From the cell containing the given text, extract its center point as [X, Y] coordinate. 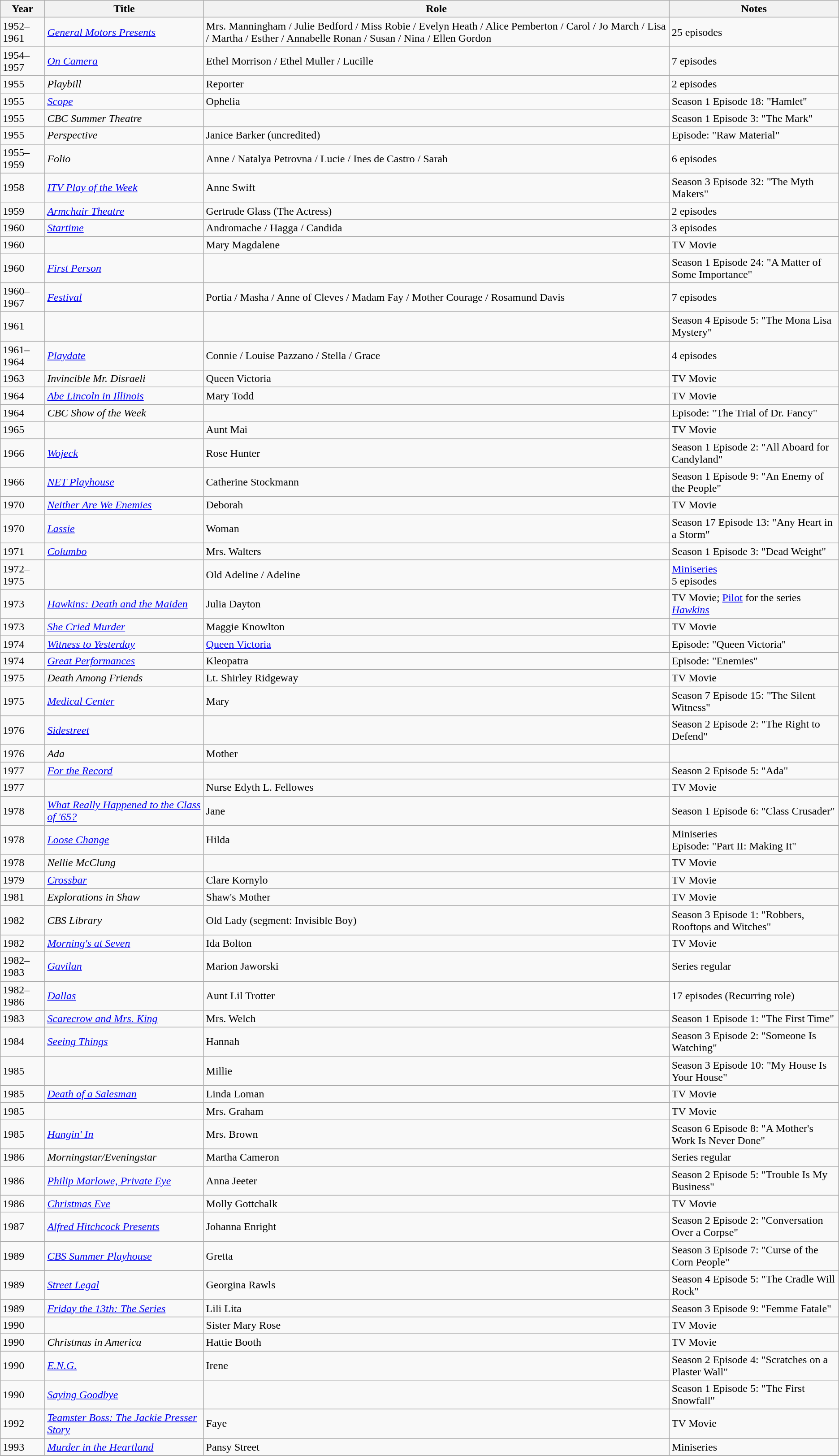
Johanna Enright [437, 1226]
Shaw's Mother [437, 897]
Marion Jaworski [437, 966]
Rose Hunter [437, 453]
Death of a Salesman [124, 1094]
Season 3 Episode 32: "The Myth Makers" [754, 187]
Hilda [437, 840]
Hannah [437, 1042]
Jane [437, 810]
Molly Gottchalk [437, 1204]
CBS Library [124, 920]
Mrs. Graham [437, 1111]
Sidestreet [124, 731]
Season 6 Episode 8: "A Mother's Work Is Never Done" [754, 1134]
Role [437, 9]
Folio [124, 159]
Episode: "Queen Victoria" [754, 644]
1983 [22, 1019]
Season 2 Episode 5: "Trouble Is My Business" [754, 1181]
1981 [22, 897]
1958 [22, 187]
Columbo [124, 551]
Title [124, 9]
1960–1967 [22, 298]
Dallas [124, 995]
Episode: "The Trial of Dr. Fancy" [754, 413]
Teamster Boss: The Jackie Presser Story [124, 1424]
Season 2 Episode 4: "Scratches on a Plaster Wall" [754, 1365]
ITV Play of the Week [124, 187]
Explorations in Shaw [124, 897]
Season 3 Episode 1: "Robbers, Rooftops and Witches" [754, 920]
1971 [22, 551]
Seeing Things [124, 1042]
Hawkins: Death and the Maiden [124, 603]
Nurse Edyth L. Fellowes [437, 788]
Reporter [437, 84]
17 episodes (Recurring role) [754, 995]
Season 1 Episode 9: "An Enemy of the People" [754, 482]
Great Performances [124, 661]
Season 3 Episode 10: "My House Is Your House" [754, 1071]
Mrs. Walters [437, 551]
Episode: "Enemies" [754, 661]
Crossbar [124, 880]
Miniseries [754, 1447]
Gavilan [124, 966]
Gretta [437, 1256]
Season 1 Episode 24: "A Matter of Some Importance" [754, 268]
Ada [124, 754]
Anna Jeeter [437, 1181]
1982–1983 [22, 966]
Loose Change [124, 840]
Mary Todd [437, 396]
Season 4 Episode 5: "The Cradle Will Rock" [754, 1285]
Season 2 Episode 5: "Ada" [754, 771]
Scarecrow and Mrs. King [124, 1019]
Season 1 Episode 2: "All Aboard for Candyland" [754, 453]
Clare Kornylo [437, 880]
1954–1957 [22, 61]
Invincible Mr. Disraeli [124, 379]
1982–1986 [22, 995]
Playbill [124, 84]
Witness to Yesterday [124, 644]
Episode: "Raw Material" [754, 135]
1984 [22, 1042]
Old Lady (segment: Invisible Boy) [437, 920]
Season 1 Episode 3: "The Mark" [754, 118]
Gertrude Glass (The Actress) [437, 211]
Catherine Stockmann [437, 482]
She Cried Murder [124, 627]
Christmas Eve [124, 1204]
Festival [124, 298]
Mary [437, 701]
Faye [437, 1424]
MiniseriesEpisode: "Part II: Making It" [754, 840]
Wojeck [124, 453]
1987 [22, 1226]
Notes [754, 9]
Season 3 Episode 7: "Curse of the Corn People" [754, 1256]
Hangin' In [124, 1134]
Old Adeline / Adeline [437, 575]
1993 [22, 1447]
Season 7 Episode 15: "The Silent Witness" [754, 701]
1965 [22, 430]
Aunt Mai [437, 430]
TV Movie; Pilot for the series Hawkins [754, 603]
Season 1 Episode 18: "Hamlet" [754, 101]
Mary Magdalene [437, 245]
3 episodes [754, 228]
Startime [124, 228]
Linda Loman [437, 1094]
Morning's at Seven [124, 943]
Season 2 Episode 2: "Conversation Over a Corpse" [754, 1226]
Season 1 Episode 3: "Dead Weight" [754, 551]
Mrs. Brown [437, 1134]
Anne / Natalya Petrovna / Lucie / Ines de Castro / Sarah [437, 159]
Lt. Shirley Ridgeway [437, 678]
Hattie Booth [437, 1342]
1979 [22, 880]
Martha Cameron [437, 1157]
1961 [22, 326]
Season 2 Episode 2: "The Right to Defend" [754, 731]
Miniseries5 episodes [754, 575]
Kleopatra [437, 661]
Neither Are We Enemies [124, 505]
1959 [22, 211]
Street Legal [124, 1285]
Armchair Theatre [124, 211]
Year [22, 9]
Aunt Lil Trotter [437, 995]
1972–1975 [22, 575]
6 episodes [754, 159]
Season 1 Episode 6: "Class Crusader" [754, 810]
25 episodes [754, 32]
Abe Lincoln in Illinois [124, 396]
On Camera [124, 61]
Playdate [124, 356]
Portia / Masha / Anne of Cleves / Madam Fay / Mother Courage / Rosamund Davis [437, 298]
Lili Lita [437, 1308]
Ophelia [437, 101]
Season 17 Episode 13: "Any Heart in a Storm" [754, 528]
1992 [22, 1424]
Millie [437, 1071]
Perspective [124, 135]
Medical Center [124, 701]
Philip Marlowe, Private Eye [124, 1181]
Sister Mary Rose [437, 1325]
Season 3 Episode 2: "Someone Is Watching" [754, 1042]
Mother [437, 754]
1961–1964 [22, 356]
Death Among Friends [124, 678]
Maggie Knowlton [437, 627]
Alfred Hitchcock Presents [124, 1226]
Ida Bolton [437, 943]
What Really Happened to the Class of '65? [124, 810]
Scope [124, 101]
Season 1 Episode 1: "The First Time" [754, 1019]
Saying Goodbye [124, 1395]
Andromache / Hagga / Candida [437, 228]
Ethel Morrison / Ethel Muller / Lucille [437, 61]
General Motors Presents [124, 32]
CBS Summer Playhouse [124, 1256]
Georgina Rawls [437, 1285]
Mrs. Welch [437, 1019]
CBC Summer Theatre [124, 118]
Janice Barker (uncredited) [437, 135]
Deborah [437, 505]
CBC Show of the Week [124, 413]
Woman [437, 528]
NET Playhouse [124, 482]
Lassie [124, 528]
Irene [437, 1365]
Season 4 Episode 5: "The Mona Lisa Mystery" [754, 326]
Nellie McClung [124, 863]
Season 3 Episode 9: "Femme Fatale" [754, 1308]
E.N.G. [124, 1365]
Season 1 Episode 5: "The First Snowfall" [754, 1395]
Murder in the Heartland [124, 1447]
Connie / Louise Pazzano / Stella / Grace [437, 356]
1955–1959 [22, 159]
Anne Swift [437, 187]
Morningstar/Eveningstar [124, 1157]
Julia Dayton [437, 603]
1952–1961 [22, 32]
For the Record [124, 771]
First Person [124, 268]
Christmas in America [124, 1342]
Friday the 13th: The Series [124, 1308]
Pansy Street [437, 1447]
4 episodes [754, 356]
1963 [22, 379]
